Provide the (X, Y) coordinate of the cell's center where the given text is located.  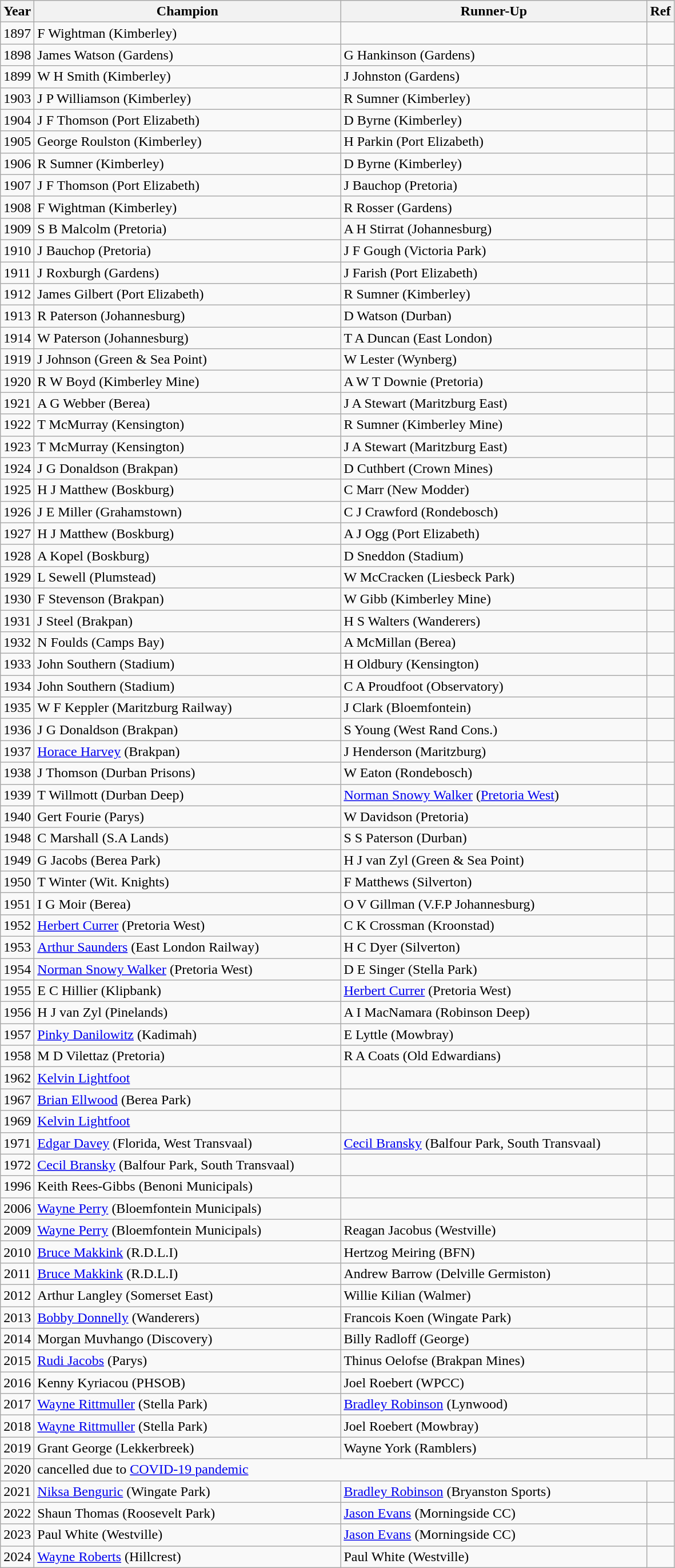
J Thomson (Durban Prisons) (187, 773)
Willie Kilian (Walmer) (494, 1295)
Morgan Muvhango (Discovery) (187, 1339)
Horace Harvey (Brakpan) (187, 751)
R Paterson (Johannesburg) (187, 316)
J Henderson (Maritzburg) (494, 751)
1929 (17, 577)
G Jacobs (Berea Park) (187, 860)
A J Ogg (Port Elizabeth) (494, 534)
1903 (17, 98)
T A Duncan (East London) (494, 338)
Bradley Robinson (Bryanston Sports) (494, 1491)
1904 (17, 120)
2024 (17, 1557)
1932 (17, 643)
1962 (17, 1078)
1996 (17, 1187)
1922 (17, 425)
1912 (17, 295)
Thinus Oelofse (Brakpan Mines) (494, 1361)
1907 (17, 185)
2017 (17, 1404)
D Watson (Durban) (494, 316)
F Stevenson (Brakpan) (187, 599)
A Kopel (Boskburg) (187, 555)
Kenny Kyriacou (PHSOB) (187, 1383)
2014 (17, 1339)
Wayne Roberts (Hillcrest) (187, 1557)
Keith Rees-Gibbs (Benoni Municipals) (187, 1187)
G Hankinson (Gardens) (494, 55)
2020 (17, 1470)
1936 (17, 730)
J E Miller (Grahamstown) (187, 512)
W Davidson (Pretoria) (494, 817)
R Rosser (Gardens) (494, 207)
1935 (17, 708)
S B Malcolm (Pretoria) (187, 229)
1933 (17, 664)
A McMillan (Berea) (494, 643)
1905 (17, 142)
2022 (17, 1513)
1972 (17, 1165)
1898 (17, 55)
1924 (17, 468)
L Sewell (Plumstead) (187, 577)
R Sumner (Kimberley Mine) (494, 425)
D E Singer (Stella Park) (494, 969)
W Gibb (Kimberley Mine) (494, 599)
R A Coats (Old Edwardians) (494, 1056)
Edgar Davey (Florida, West Transvaal) (187, 1143)
1949 (17, 860)
1923 (17, 447)
George Roulston (Kimberley) (187, 142)
Hertzog Meiring (BFN) (494, 1252)
N Foulds (Camps Bay) (187, 643)
Bobby Donnelly (Wanderers) (187, 1317)
1919 (17, 360)
J Clark (Bloemfontein) (494, 708)
2015 (17, 1361)
W F Keppler (Maritzburg Railway) (187, 708)
I G Moir (Berea) (187, 904)
T Willmott (Durban Deep) (187, 795)
E C Hillier (Klipbank) (187, 991)
1908 (17, 207)
James Gilbert (Port Elizabeth) (187, 295)
H C Dyer (Silverton) (494, 947)
1969 (17, 1121)
1934 (17, 686)
2023 (17, 1535)
Wayne York (Ramblers) (494, 1448)
F Matthews (Silverton) (494, 882)
H S Walters (Wanderers) (494, 620)
D Cuthbert (Crown Mines) (494, 468)
W H Smith (Kimberley) (187, 77)
W Eaton (Rondebosch) (494, 773)
C J Crawford (Rondebosch) (494, 512)
D Sneddon (Stadium) (494, 555)
1930 (17, 599)
2016 (17, 1383)
1911 (17, 273)
Champion (187, 11)
1956 (17, 1013)
2010 (17, 1252)
C K Crossman (Kroonstad) (494, 925)
M D Vilettaz (Pretoria) (187, 1056)
1952 (17, 925)
C A Proudfoot (Observatory) (494, 686)
Joel Roebert (Mowbray) (494, 1426)
H J van Zyl (Green & Sea Point) (494, 860)
A G Webber (Berea) (187, 403)
A H Stirrat (Johannesburg) (494, 229)
Arthur Langley (Somerset East) (187, 1295)
1953 (17, 947)
1957 (17, 1034)
1899 (17, 77)
2013 (17, 1317)
Billy Radloff (George) (494, 1339)
Runner-Up (494, 11)
H Oldbury (Kensington) (494, 664)
Ref (661, 11)
2009 (17, 1230)
1909 (17, 229)
J Johnson (Green & Sea Point) (187, 360)
2018 (17, 1426)
1910 (17, 250)
1897 (17, 33)
1937 (17, 751)
Niksa Benguric (Wingate Park) (187, 1491)
1925 (17, 490)
A W T Downie (Pretoria) (494, 381)
W Lester (Wynberg) (494, 360)
Pinky Danilowitz (Kadimah) (187, 1034)
J P Williamson (Kimberley) (187, 98)
J Farish (Port Elizabeth) (494, 273)
1948 (17, 838)
1958 (17, 1056)
W Paterson (Johannesburg) (187, 338)
1921 (17, 403)
Andrew Barrow (Delville Germiston) (494, 1273)
Shaun Thomas (Roosevelt Park) (187, 1513)
1955 (17, 991)
Year (17, 11)
Gert Fourie (Parys) (187, 817)
C Marr (New Modder) (494, 490)
Grant George (Lekkerbreek) (187, 1448)
1920 (17, 381)
2019 (17, 1448)
1951 (17, 904)
2011 (17, 1273)
1971 (17, 1143)
2012 (17, 1295)
1939 (17, 795)
T Winter (Wit. Knights) (187, 882)
2021 (17, 1491)
S Young (West Rand Cons.) (494, 730)
1927 (17, 534)
James Watson (Gardens) (187, 55)
1913 (17, 316)
R W Boyd (Kimberley Mine) (187, 381)
Rudi Jacobs (Parys) (187, 1361)
A I MacNamara (Robinson Deep) (494, 1013)
1950 (17, 882)
1940 (17, 817)
O V Gillman (V.F.P Johannesburg) (494, 904)
1967 (17, 1100)
1928 (17, 555)
1906 (17, 164)
J Steel (Brakpan) (187, 620)
J Roxburgh (Gardens) (187, 273)
H Parkin (Port Elizabeth) (494, 142)
2006 (17, 1208)
S S Paterson (Durban) (494, 838)
Arthur Saunders (East London Railway) (187, 947)
J Johnston (Gardens) (494, 77)
Francois Koen (Wingate Park) (494, 1317)
1926 (17, 512)
W McCracken (Liesbeck Park) (494, 577)
1954 (17, 969)
1931 (17, 620)
H J van Zyl (Pinelands) (187, 1013)
E Lyttle (Mowbray) (494, 1034)
J F Gough (Victoria Park) (494, 250)
Reagan Jacobus (Westville) (494, 1230)
cancelled due to COVID-19 pandemic (354, 1470)
1914 (17, 338)
Joel Roebert (WPCC) (494, 1383)
Bradley Robinson (Lynwood) (494, 1404)
Brian Ellwood (Berea Park) (187, 1100)
1938 (17, 773)
C Marshall (S.A Lands) (187, 838)
